Scan for the cell matching the given text and deliver its (X, Y) coordinate at center. 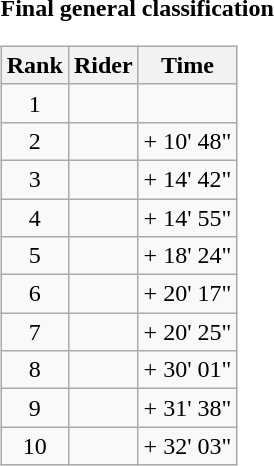
4 (34, 217)
+ 20' 25" (188, 332)
Time (188, 65)
+ 30' 01" (188, 370)
+ 31' 38" (188, 408)
Rank (34, 65)
+ 14' 55" (188, 217)
10 (34, 446)
6 (34, 294)
+ 14' 42" (188, 179)
5 (34, 256)
Rider (103, 65)
8 (34, 370)
7 (34, 332)
+ 18' 24" (188, 256)
+ 10' 48" (188, 141)
9 (34, 408)
1 (34, 103)
+ 20' 17" (188, 294)
3 (34, 179)
2 (34, 141)
+ 32' 03" (188, 446)
